Extract the [X, Y] coordinate from the center of the cell holding the provided text.  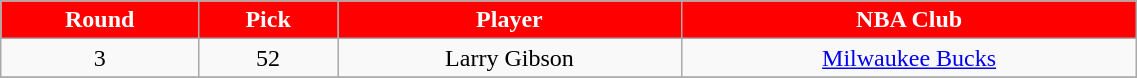
3 [100, 58]
Pick [268, 20]
52 [268, 58]
Round [100, 20]
Milwaukee Bucks [908, 58]
Larry Gibson [510, 58]
NBA Club [908, 20]
Player [510, 20]
